Output the (x, y) coordinate of the center of the cell containing the given text.  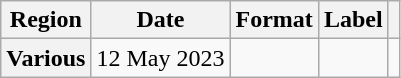
Label (353, 20)
Format (274, 20)
Various (46, 58)
12 May 2023 (160, 58)
Date (160, 20)
Region (46, 20)
